Scan for the cell matching the given text and deliver its (X, Y) coordinate at center. 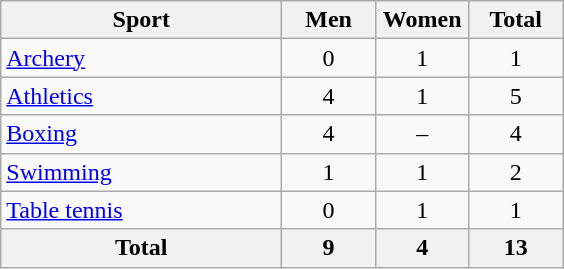
Swimming (142, 172)
9 (329, 248)
Women (422, 20)
13 (516, 248)
– (422, 134)
Archery (142, 58)
Sport (142, 20)
Table tennis (142, 210)
Men (329, 20)
Athletics (142, 96)
2 (516, 172)
5 (516, 96)
Boxing (142, 134)
